From the cell containing the given text, extract its center point as (x, y) coordinate. 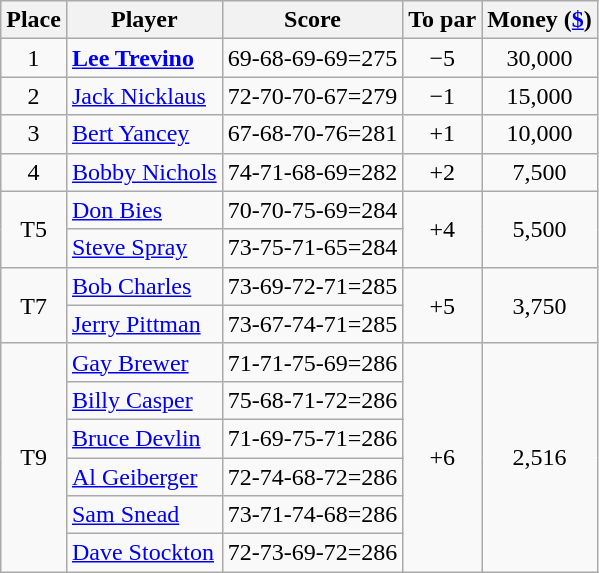
72-73-69-72=286 (312, 553)
7,500 (540, 172)
+4 (442, 229)
Score (312, 20)
+2 (442, 172)
10,000 (540, 134)
2 (34, 96)
Place (34, 20)
71-71-75-69=286 (312, 362)
71-69-75-71=286 (312, 438)
To par (442, 20)
Don Bies (144, 210)
74-71-68-69=282 (312, 172)
30,000 (540, 58)
Al Geiberger (144, 477)
73-67-74-71=285 (312, 324)
3,750 (540, 305)
Player (144, 20)
67-68-70-76=281 (312, 134)
Money ($) (540, 20)
72-74-68-72=286 (312, 477)
Bob Charles (144, 286)
5,500 (540, 229)
2,516 (540, 457)
−5 (442, 58)
Jerry Pittman (144, 324)
Dave Stockton (144, 553)
73-69-72-71=285 (312, 286)
Bobby Nichols (144, 172)
70-70-75-69=284 (312, 210)
+5 (442, 305)
Bert Yancey (144, 134)
3 (34, 134)
4 (34, 172)
T9 (34, 457)
72-70-70-67=279 (312, 96)
Sam Snead (144, 515)
Lee Trevino (144, 58)
+6 (442, 457)
73-75-71-65=284 (312, 248)
15,000 (540, 96)
T5 (34, 229)
Billy Casper (144, 400)
Gay Brewer (144, 362)
+1 (442, 134)
73-71-74-68=286 (312, 515)
T7 (34, 305)
Jack Nicklaus (144, 96)
1 (34, 58)
Bruce Devlin (144, 438)
75-68-71-72=286 (312, 400)
−1 (442, 96)
Steve Spray (144, 248)
69-68-69-69=275 (312, 58)
